Find where the given text appears and provide that cell's center as [X, Y] coordinate. 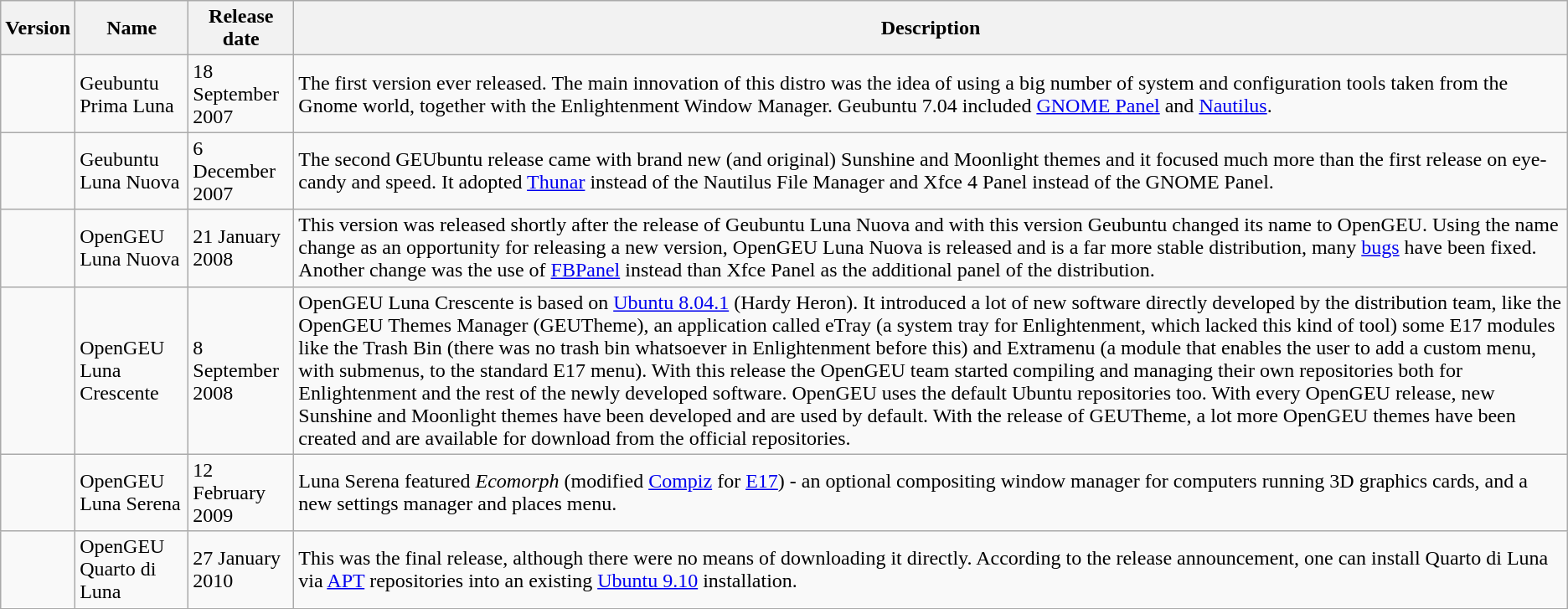
OpenGEU Quarto di Luna [132, 570]
Geubuntu Luna Nuova [132, 171]
21 January 2008 [241, 248]
OpenGEU Luna Serena [132, 493]
Description [931, 28]
6 December 2007 [241, 171]
12 February 2009 [241, 493]
18 September 2007 [241, 94]
Version [39, 28]
Name [132, 28]
OpenGEU Luna Nuova [132, 248]
27 January 2010 [241, 570]
OpenGEU Luna Crescente [132, 370]
Release date [241, 28]
Geubuntu Prima Luna [132, 94]
8 September 2008 [241, 370]
